Locate the cell with the specified text and output its [X, Y] center coordinate. 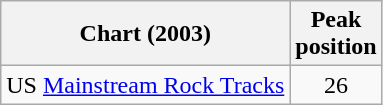
26 [336, 85]
Chart (2003) [146, 34]
US Mainstream Rock Tracks [146, 85]
Peakposition [336, 34]
